Return the [X, Y] coordinate for the center point of the cell that contains the specified text.  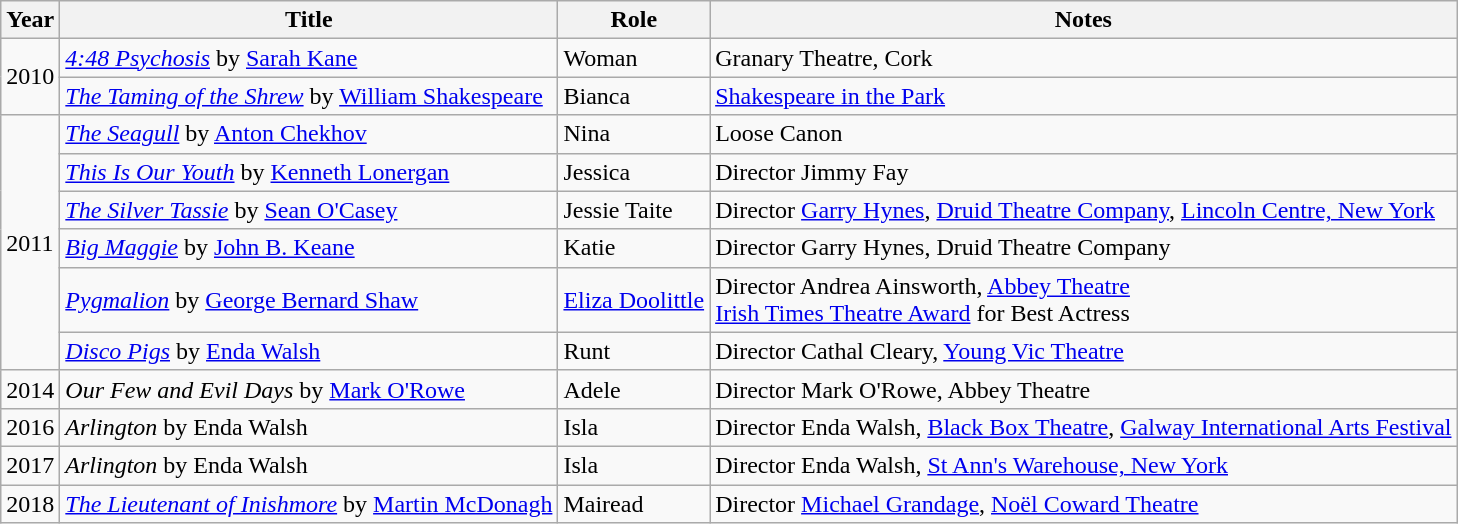
2011 [30, 242]
Woman [634, 58]
The Taming of the Shrew by William Shakespeare [309, 96]
2016 [30, 427]
2010 [30, 77]
Bianca [634, 96]
Katie [634, 248]
Year [30, 20]
Our Few and Evil Days by Mark O'Rowe [309, 389]
Nina [634, 134]
4:48 Psychosis by Sarah Kane [309, 58]
Role [634, 20]
Disco Pigs by Enda Walsh [309, 351]
Mairead [634, 503]
Director Jimmy Fay [1084, 172]
2014 [30, 389]
Title [309, 20]
Director Michael Grandage, Noël Coward Theatre [1084, 503]
Eliza Doolittle [634, 300]
Shakespeare in the Park [1084, 96]
This Is Our Youth by Kenneth Lonergan [309, 172]
Big Maggie by John B. Keane [309, 248]
Jessica [634, 172]
The Lieutenant of Inishmore by Martin McDonagh [309, 503]
Director Garry Hynes, Druid Theatre Company, Lincoln Centre, New York [1084, 210]
Notes [1084, 20]
The Seagull by Anton Chekhov [309, 134]
Runt [634, 351]
Director Cathal Cleary, Young Vic Theatre [1084, 351]
Jessie Taite [634, 210]
Adele [634, 389]
Granary Theatre, Cork [1084, 58]
Director Andrea Ainsworth, Abbey TheatreIrish Times Theatre Award for Best Actress [1084, 300]
2017 [30, 465]
Pygmalion by George Bernard Shaw [309, 300]
2018 [30, 503]
Director Enda Walsh, Black Box Theatre, Galway International Arts Festival [1084, 427]
Director Mark O'Rowe, Abbey Theatre [1084, 389]
Loose Canon [1084, 134]
Director Garry Hynes, Druid Theatre Company [1084, 248]
Director Enda Walsh, St Ann's Warehouse, New York [1084, 465]
The Silver Tassie by Sean O'Casey [309, 210]
